Search for the cell housing the specified text and yield its [X, Y] center coordinate. 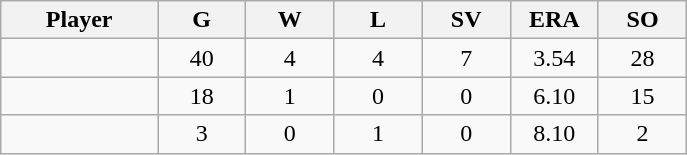
8.10 [554, 134]
Player [80, 20]
40 [202, 58]
3 [202, 134]
L [378, 20]
ERA [554, 20]
2 [642, 134]
SV [466, 20]
W [290, 20]
18 [202, 96]
6.10 [554, 96]
7 [466, 58]
SO [642, 20]
G [202, 20]
3.54 [554, 58]
15 [642, 96]
28 [642, 58]
